Locate the cell with the specified text and output its (x, y) center coordinate. 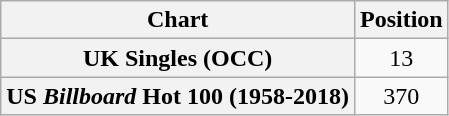
Chart (178, 20)
US Billboard Hot 100 (1958-2018) (178, 96)
Position (401, 20)
370 (401, 96)
13 (401, 58)
UK Singles (OCC) (178, 58)
